Capture the cell that displays the provided text and extract its (X, Y) central coordinate. 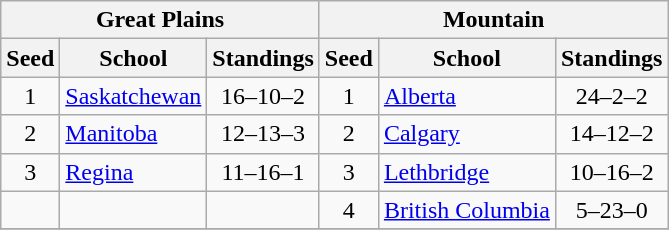
12–13–3 (263, 134)
14–12–2 (611, 134)
Lethbridge (466, 172)
5–23–0 (611, 210)
British Columbia (466, 210)
10–16–2 (611, 172)
11–16–1 (263, 172)
16–10–2 (263, 96)
Alberta (466, 96)
Saskatchewan (134, 96)
Regina (134, 172)
Calgary (466, 134)
Manitoba (134, 134)
4 (348, 210)
24–2–2 (611, 96)
Mountain (494, 20)
Great Plains (160, 20)
